Determine the (x, y) coordinate at the center of the cell enclosing the given text.  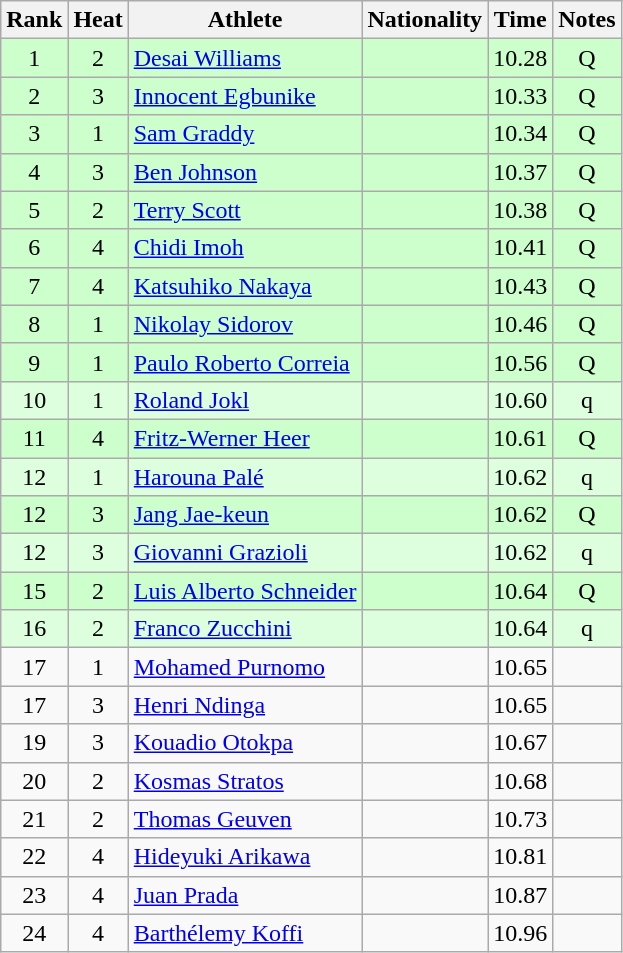
Innocent Egbunike (245, 96)
Harouna Palé (245, 477)
22 (34, 857)
Barthélemy Koffi (245, 933)
20 (34, 781)
Giovanni Grazioli (245, 553)
Mohamed Purnomo (245, 667)
Desai Williams (245, 58)
Notes (587, 20)
Henri Ndinga (245, 705)
10.38 (520, 210)
16 (34, 629)
10.60 (520, 400)
Nikolay Sidorov (245, 324)
Fritz-Werner Heer (245, 438)
10.56 (520, 362)
Paulo Roberto Correia (245, 362)
Rank (34, 20)
10.46 (520, 324)
6 (34, 248)
10.87 (520, 895)
7 (34, 286)
10.68 (520, 781)
Nationality (425, 20)
10.67 (520, 743)
15 (34, 591)
Jang Jae-keun (245, 515)
5 (34, 210)
Juan Prada (245, 895)
10 (34, 400)
10.61 (520, 438)
10.81 (520, 857)
10.96 (520, 933)
24 (34, 933)
Terry Scott (245, 210)
9 (34, 362)
Katsuhiko Nakaya (245, 286)
Athlete (245, 20)
Time (520, 20)
10.28 (520, 58)
21 (34, 819)
Kouadio Otokpa (245, 743)
19 (34, 743)
10.43 (520, 286)
Heat (98, 20)
8 (34, 324)
11 (34, 438)
10.37 (520, 172)
Kosmas Stratos (245, 781)
Roland Jokl (245, 400)
10.33 (520, 96)
Hideyuki Arikawa (245, 857)
10.41 (520, 248)
Chidi Imoh (245, 248)
Franco Zucchini (245, 629)
23 (34, 895)
Sam Graddy (245, 134)
10.73 (520, 819)
10.34 (520, 134)
Ben Johnson (245, 172)
Luis Alberto Schneider (245, 591)
Thomas Geuven (245, 819)
